Locate the cell with the specified text and output its [x, y] center coordinate. 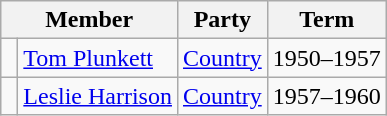
1957–1960 [326, 96]
Tom Plunkett [98, 58]
1950–1957 [326, 58]
Leslie Harrison [98, 96]
Party [222, 20]
Term [326, 20]
Member [90, 20]
